Identify which cell holds the provided text, then report its [x, y] central coordinate. 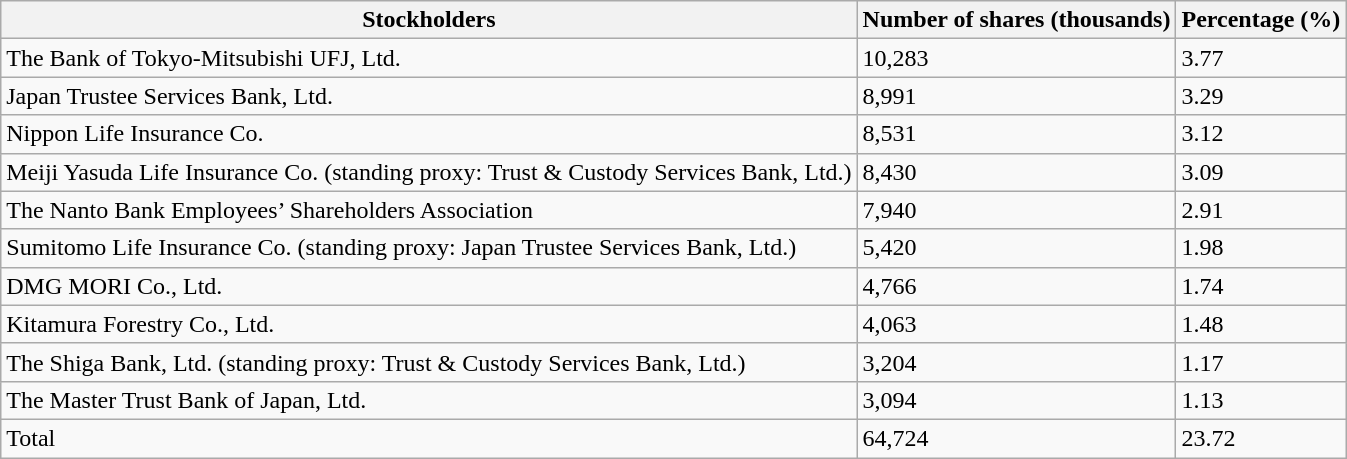
3,204 [1016, 362]
5,420 [1016, 248]
Total [429, 438]
The Bank of Tokyo-Mitsubishi UFJ, Ltd. [429, 58]
4,063 [1016, 324]
The Master Trust Bank of Japan, Ltd. [429, 400]
The Nanto Bank Employees’ Shareholders Association [429, 210]
23.72 [1261, 438]
10,283 [1016, 58]
8,430 [1016, 172]
Stockholders [429, 20]
Meiji Yasuda Life Insurance Co. (standing proxy: Trust & Custody Services Bank, Ltd.) [429, 172]
8,991 [1016, 96]
4,766 [1016, 286]
The Shiga Bank, Ltd. (standing proxy: Trust & Custody Services Bank, Ltd.) [429, 362]
64,724 [1016, 438]
1.48 [1261, 324]
3,094 [1016, 400]
DMG MORI Co., Ltd. [429, 286]
1.74 [1261, 286]
1.98 [1261, 248]
3.29 [1261, 96]
Sumitomo Life Insurance Co. (standing proxy: Japan Trustee Services Bank, Ltd.) [429, 248]
Nippon Life Insurance Co. [429, 134]
3.77 [1261, 58]
Percentage (%) [1261, 20]
Number of shares (thousands) [1016, 20]
2.91 [1261, 210]
Kitamura Forestry Co., Ltd. [429, 324]
1.17 [1261, 362]
3.12 [1261, 134]
8,531 [1016, 134]
3.09 [1261, 172]
Japan Trustee Services Bank, Ltd. [429, 96]
1.13 [1261, 400]
7,940 [1016, 210]
